Return the [X, Y] coordinate for the center point of the cell that contains the specified text.  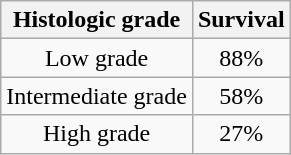
88% [241, 58]
Intermediate grade [97, 96]
Survival [241, 20]
58% [241, 96]
High grade [97, 134]
Low grade [97, 58]
Histologic grade [97, 20]
27% [241, 134]
